Return the [X, Y] coordinate for the center point of the cell that contains the specified text.  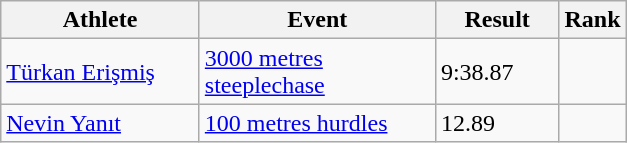
Türkan Erişmiş [100, 72]
Athlete [100, 20]
Result [497, 20]
100 metres hurdles [317, 123]
Event [317, 20]
Rank [592, 20]
9:38.87 [497, 72]
3000 metres steeplechase [317, 72]
Nevin Yanıt [100, 123]
12.89 [497, 123]
